Return (x, y) of the center of cell containing provided text 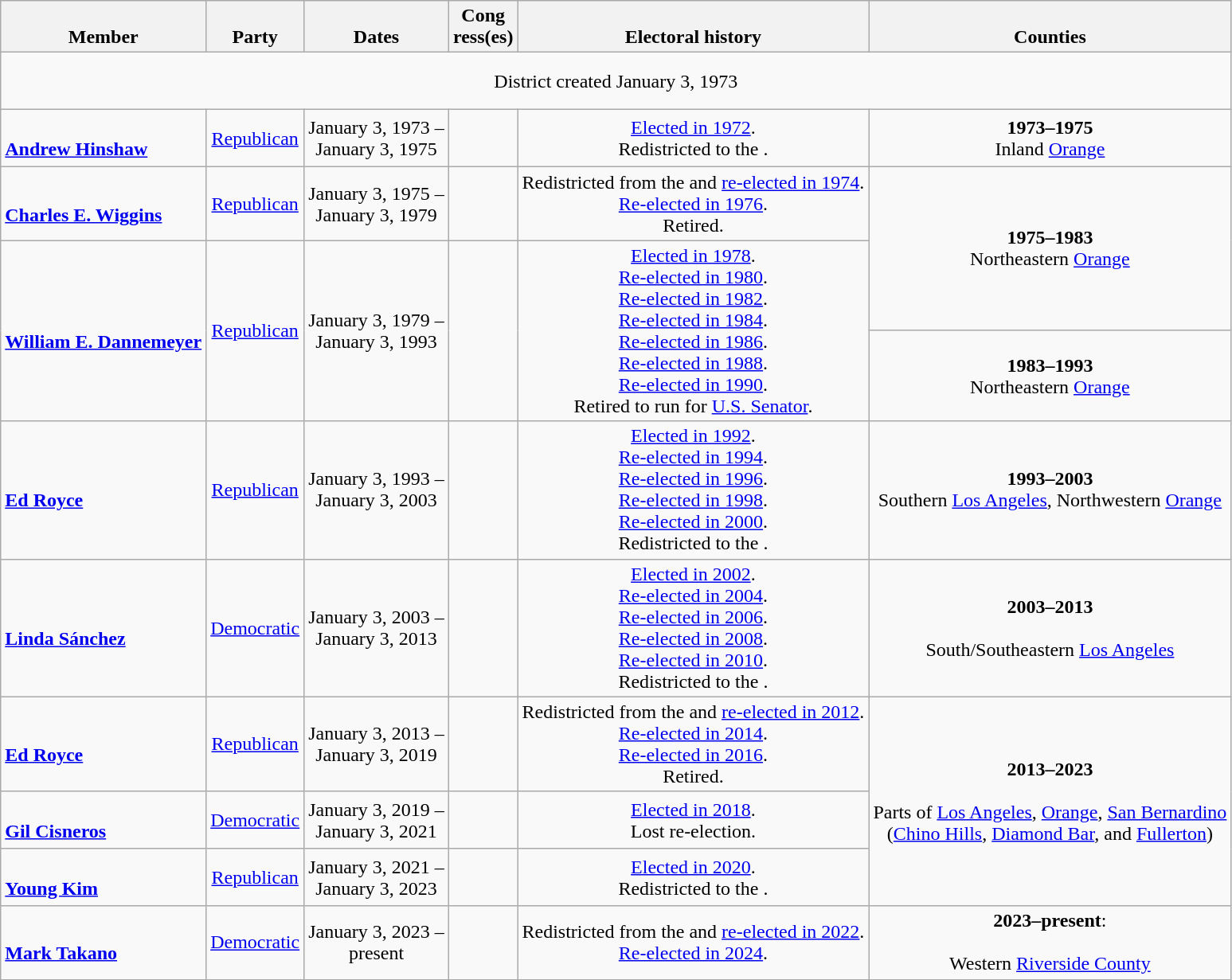
Elected in 2020.Redistricted to the . (693, 877)
January 3, 2003 –January 3, 2013 (377, 627)
2023–present:Western Riverside County (1050, 943)
1993–2003Southern Los Angeles, Northwestern Orange (1050, 490)
Elected in 1992.Re-elected in 1994.Re-elected in 1996.Re-elected in 1998.Re-elected in 2000.Redistricted to the . (693, 490)
2013–2023Parts of Los Angeles, Orange, San Bernardino(Chino Hills, Diamond Bar, and Fullerton) (1050, 801)
Mark Takano (104, 943)
1973–1975Inland Orange (1050, 139)
Dates (377, 27)
Redistricted from the and re-elected in 2022.Re-elected in 2024. (693, 943)
1975–1983Northeastern Orange (1050, 249)
January 3, 1979 –January 3, 1993 (377, 331)
January 3, 2019 –January 3, 2021 (377, 820)
Elected in 1972.Redistricted to the . (693, 139)
January 3, 2021 –January 3, 2023 (377, 877)
Andrew Hinshaw (104, 139)
Counties (1050, 27)
Charles E. Wiggins (104, 204)
Member (104, 27)
January 3, 2023 –present (377, 943)
January 3, 1973 –January 3, 1975 (377, 139)
January 3, 2013 –January 3, 2019 (377, 744)
Elected in 2018.Lost re-election. (693, 820)
Party (255, 27)
Young Kim (104, 877)
2003–2013South/Southeastern Los Angeles (1050, 627)
Electoral history (693, 27)
Linda Sánchez (104, 627)
Congress(es) (483, 27)
Elected in 2002.Re-elected in 2004.Re-elected in 2006.Re-elected in 2008.Re-elected in 2010.Redistricted to the . (693, 627)
1983–1993Northeastern Orange (1050, 376)
Gil Cisneros (104, 820)
Redistricted from the and re-elected in 2012.Re-elected in 2014.Re-elected in 2016.Retired. (693, 744)
District created January 3, 1973 (616, 81)
January 3, 1975 –January 3, 1979 (377, 204)
William E. Dannemeyer (104, 331)
January 3, 1993 –January 3, 2003 (377, 490)
Redistricted from the and re-elected in 1974.Re-elected in 1976.Retired. (693, 204)
